Output the (X, Y) coordinate of the center of the cell containing the given text.  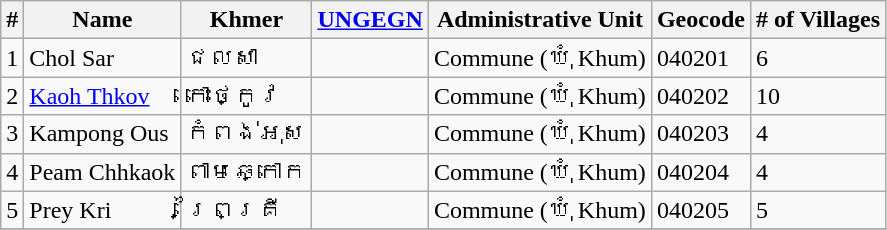
Khmer (246, 20)
Kaoh Thkov (102, 96)
Administrative Unit (540, 20)
040203 (700, 134)
10 (818, 96)
ជលសា (246, 58)
040204 (700, 172)
Chol Sar (102, 58)
6 (818, 58)
Kampong Ous (102, 134)
Name (102, 20)
Prey Kri (102, 210)
Geocode (700, 20)
កំពង់អុស (246, 134)
040201 (700, 58)
2 (12, 96)
3 (12, 134)
# (12, 20)
040202 (700, 96)
Peam Chhkaok (102, 172)
ពាមឆ្កោក (246, 172)
# of Villages (818, 20)
1 (12, 58)
កោះថ្កូវ (246, 96)
040205 (700, 210)
UNGEGN (370, 20)
ព្រៃគ្រី (246, 210)
